Output the (X, Y) coordinate of the center of the cell containing the given text.  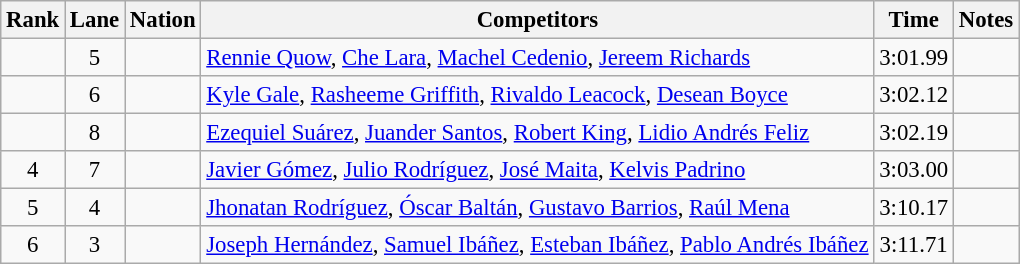
Nation (163, 20)
3:11.71 (914, 245)
Javier Gómez, Julio Rodríguez, José Maita, Kelvis Padrino (538, 170)
3:10.17 (914, 208)
Kyle Gale, Rasheeme Griffith, Rivaldo Leacock, Desean Boyce (538, 95)
Ezequiel Suárez, Juander Santos, Robert King, Lidio Andrés Feliz (538, 133)
Competitors (538, 20)
Jhonatan Rodríguez, Óscar Baltán, Gustavo Barrios, Raúl Mena (538, 208)
Rennie Quow, Che Lara, Machel Cedenio, Jereem Richards (538, 58)
3 (95, 245)
Rank (33, 20)
8 (95, 133)
Joseph Hernández, Samuel Ibáñez, Esteban Ibáñez, Pablo Andrés Ibáñez (538, 245)
3:03.00 (914, 170)
Lane (95, 20)
7 (95, 170)
3:01.99 (914, 58)
Time (914, 20)
Notes (986, 20)
3:02.19 (914, 133)
3:02.12 (914, 95)
